Scan for the cell matching the given text and deliver its (X, Y) coordinate at center. 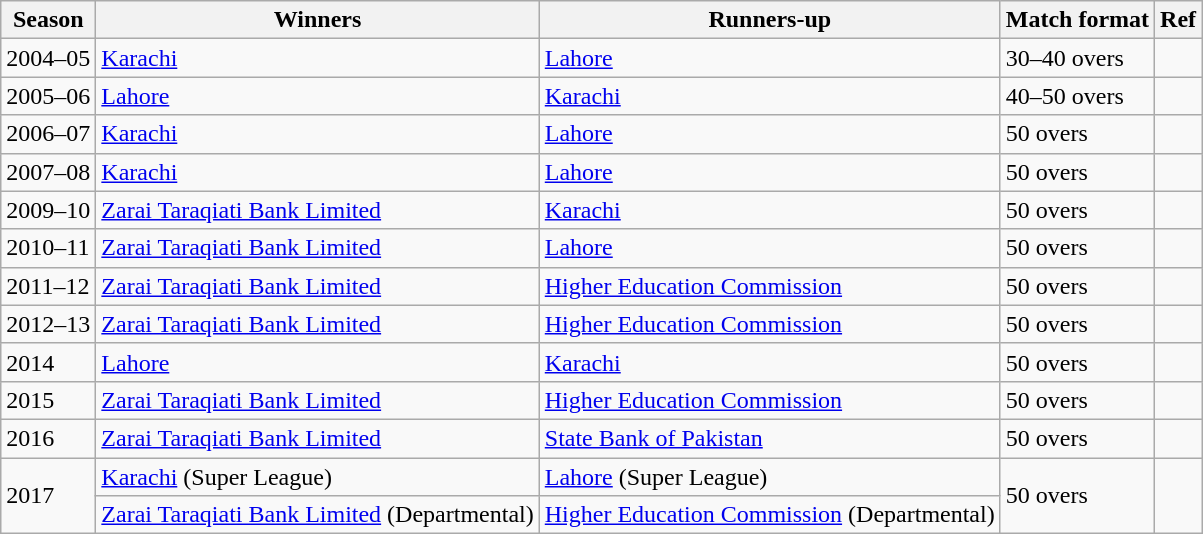
2016 (48, 438)
Winners (318, 20)
2004–05 (48, 58)
2017 (48, 496)
State Bank of Pakistan (770, 438)
Higher Education Commission (Departmental) (770, 515)
2015 (48, 400)
2011–12 (48, 286)
2005–06 (48, 96)
30–40 overs (1077, 58)
40–50 overs (1077, 96)
2014 (48, 362)
2012–13 (48, 324)
2009–10 (48, 210)
Runners-up (770, 20)
2006–07 (48, 134)
Ref (1178, 20)
Match format (1077, 20)
Lahore (Super League) (770, 477)
Zarai Taraqiati Bank Limited (Departmental) (318, 515)
2010–11 (48, 248)
2007–08 (48, 172)
Season (48, 20)
Karachi (Super League) (318, 477)
